Pinpoint the cell where the given text exists, returning its [x, y] midpoint coordinate. 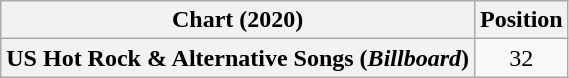
Position [521, 20]
Chart (2020) [238, 20]
32 [521, 58]
US Hot Rock & Alternative Songs (Billboard) [238, 58]
